Locate the cell with the specified text and output its (x, y) center coordinate. 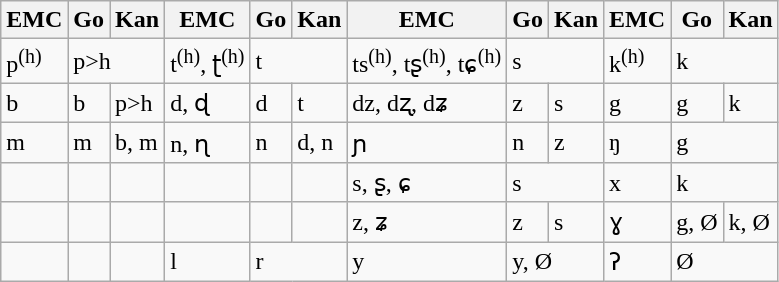
d (271, 103)
z, ʑ (427, 222)
k, Ø (750, 222)
ts(h), tʂ(h), tɕ(h) (427, 62)
ŋ (638, 143)
s, ʂ, ɕ (427, 182)
l (208, 262)
d, ɖ (208, 103)
n, ɳ (208, 143)
b, m (138, 143)
ɣ (638, 222)
dz, dʐ, dʑ (427, 103)
d, n (320, 143)
x (638, 182)
r (298, 262)
y (427, 262)
t(h), ʈ(h) (208, 62)
k(h) (638, 62)
ʔ (638, 262)
Ø (724, 262)
y, Ø (556, 262)
p(h) (34, 62)
ɲ (427, 143)
g, Ø (697, 222)
